Scan for the cell matching the given text and deliver its (x, y) coordinate at center. 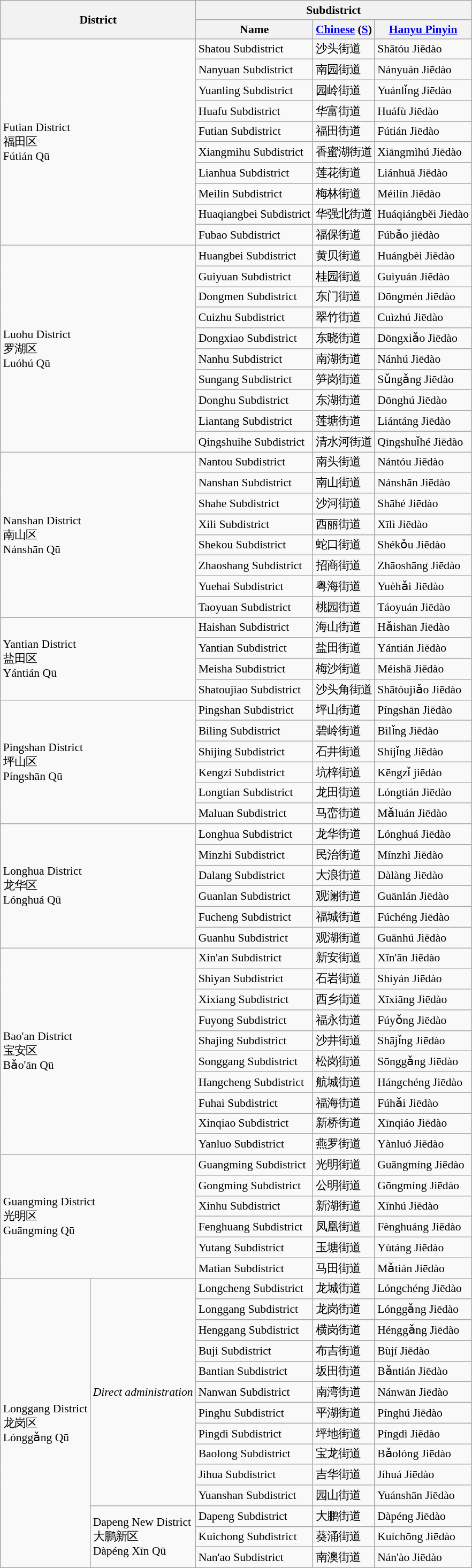
Nanshan District南山区Nánshān Qū (98, 535)
Donghu Subdistrict (255, 400)
Bǎntián Jiēdào (423, 1372)
Subdistrict (334, 10)
Yutang Subdistrict (255, 1248)
Lónghuá Jiēdào (423, 835)
Lóngtián Jiēdào (423, 793)
Fútián Jiēdào (423, 132)
沙头街道 (344, 49)
Qīngshuǐhé Jiēdào (423, 442)
Méilín Jiēdào (423, 194)
Huáfù Jiēdào (423, 111)
招商街道 (344, 566)
Futian Subdistrict (255, 132)
Nánhú Jiēdào (423, 360)
Liánhuā Jiēdào (423, 173)
Henggang Subdistrict (255, 1330)
Songgang Subdistrict (255, 1061)
碧岭街道 (344, 731)
Guiyuan Subdistrict (255, 276)
Kuichong Subdistrict (255, 1536)
Fucheng Subdistrict (255, 917)
梅沙街道 (344, 669)
Dalang Subdistrict (255, 875)
Guāngmíng Jiēdào (423, 1165)
Maluan Subdistrict (255, 814)
Shíyán Jiēdào (423, 979)
Hénggǎng Jiēdào (423, 1330)
Kengzi Subdistrict (255, 772)
Name (255, 29)
园山街道 (344, 1496)
Xīxiāng Jiēdào (423, 999)
Nantou Subdistrict (255, 462)
Mǎluán Jiēdào (423, 814)
Dàlàng Jiēdào (423, 875)
Pinghu Subdistrict (255, 1413)
Baolong Subdistrict (255, 1454)
大浪街道 (344, 875)
Biling Subdistrict (255, 731)
石岩街道 (344, 979)
Yántián Jiēdào (423, 648)
Sǔngǎng Jiēdào (423, 380)
Nánwān Jiēdào (423, 1392)
Hángchéng Jiēdào (423, 1083)
Meilin Subdistrict (255, 194)
石井街道 (344, 752)
Xili Subdistrict (255, 524)
新桥街道 (344, 1123)
笋岗街道 (344, 380)
Xinhu Subdistrict (255, 1206)
坂田街道 (344, 1372)
Bìlǐng Jiēdào (423, 731)
Shahe Subdistrict (255, 504)
Zhaoshang Subdistrict (255, 566)
Huáqiángběi Jiēdào (423, 214)
Fuyong Subdistrict (255, 1021)
Yuanshan Subdistrict (255, 1496)
Kuíchōng Jiēdào (423, 1536)
新湖街道 (344, 1206)
Fúchéng Jiēdào (423, 917)
龙岗街道 (344, 1310)
Dapeng Subdistrict (255, 1516)
龙华街道 (344, 835)
Hangcheng Subdistrict (255, 1083)
Minzhi Subdistrict (255, 855)
Yanluo Subdistrict (255, 1145)
Pingshan District坪山区Píngshān Qū (98, 762)
Lianhua Subdistrict (255, 173)
Shijing Subdistrict (255, 752)
Xīlì Jiēdào (423, 524)
Huángbèi Jiēdào (423, 256)
Shātóu Jiēdào (423, 49)
莲花街道 (344, 173)
Taoyuan Subdistrict (255, 607)
福海街道 (344, 1103)
Luohu District罗湖区Luóhú Qū (98, 349)
Guìyuán Jiēdào (423, 276)
松岗街道 (344, 1061)
沙头角街道 (344, 690)
Gongming Subdistrict (255, 1185)
清水河街道 (344, 442)
Yuehai Subdistrict (255, 586)
Bantian Subdistrict (255, 1372)
Liantang Subdistrict (255, 422)
District (98, 19)
燕罗街道 (344, 1145)
Nánshān Jiēdào (423, 484)
Futian District福田区Fútián Qū (98, 142)
东晓街道 (344, 338)
Yànluó Jiēdào (423, 1145)
Dàpéng Jiēdào (423, 1516)
Dongxiao Subdistrict (255, 338)
南山街道 (344, 484)
Bǎolóng Jiēdào (423, 1454)
华强北街道 (344, 214)
Píngdì Jiēdào (423, 1434)
南湾街道 (344, 1392)
Xixiang Subdistrict (255, 999)
Yantian District盐田区Yántián Qū (98, 659)
Meisha Subdistrict (255, 669)
Nányuán Jiēdào (423, 70)
马田街道 (344, 1268)
Xiangmihu Subdistrict (255, 153)
马峦街道 (344, 814)
Longcheng Subdistrict (255, 1289)
Shékǒu Jiēdào (423, 545)
盐田街道 (344, 648)
Xinqiao Subdistrict (255, 1123)
Shatoujiao Subdistrict (255, 690)
Qingshuihe Subdistrict (255, 442)
观澜街道 (344, 897)
园岭街道 (344, 91)
Sungang Subdistrict (255, 380)
Fúhǎi Jiēdào (423, 1103)
Xīnqiáo Jiēdào (423, 1123)
凤凰街道 (344, 1227)
Yantian Subdistrict (255, 648)
Yùtáng Jiēdào (423, 1248)
Dōngmén Jiēdào (423, 297)
Chinese (S) (344, 29)
Bùjí Jiēdào (423, 1351)
西乡街道 (344, 999)
Dōngxiǎo Jiēdào (423, 338)
Fubao Subdistrict (255, 235)
Nanyuan Subdistrict (255, 70)
Méishā Jiēdào (423, 669)
吉华街道 (344, 1475)
Huaqiangbei Subdistrict (255, 214)
Guanlan Subdistrict (255, 897)
东湖街道 (344, 400)
Xiāngmìhú Jiēdào (423, 153)
桃园街道 (344, 607)
Hǎishān Jiēdào (423, 628)
Huafu Subdistrict (255, 111)
Guangming District光明区Guāngmíng Qū (98, 1217)
Shāhé Jiēdào (423, 504)
Nanshan Subdistrict (255, 484)
观湖街道 (344, 937)
Guanhu Subdistrict (255, 937)
东门街道 (344, 297)
Nán'ào Jiēdào (423, 1558)
航城街道 (344, 1083)
Zhāoshāng Jiēdào (423, 566)
Pingdi Subdistrict (255, 1434)
粤海街道 (344, 586)
Kēngzǐ jiēdào (423, 772)
Shíjǐng Jiēdào (423, 752)
Shekou Subdistrict (255, 545)
Lóngchéng Jiēdào (423, 1289)
Xīnhú Jiēdào (423, 1206)
Guānhú Jiēdào (423, 937)
Fúbǎo jiēdào (423, 235)
Lónggǎng Jiēdào (423, 1310)
Haishan Subdistrict (255, 628)
Hanyu Pinyin (423, 29)
Sōnggǎng Jiēdào (423, 1061)
Táoyuán Jiēdào (423, 607)
Xin'an Subdistrict (255, 959)
Longhua Subdistrict (255, 835)
南头街道 (344, 462)
Nanhu Subdistrict (255, 360)
葵涌街道 (344, 1536)
Nanwan Subdistrict (255, 1392)
沙井街道 (344, 1041)
翠竹街道 (344, 318)
龙田街道 (344, 793)
福永街道 (344, 1021)
Shājǐng Jiēdào (423, 1041)
Pingshan Subdistrict (255, 710)
莲塘街道 (344, 422)
Yuánlǐng Jiēdào (423, 91)
Nan'ao Subdistrict (255, 1558)
Yuèhǎi Jiēdào (423, 586)
Buji Subdistrict (255, 1351)
Yuanling Subdistrict (255, 91)
Longgang District龙岗区Lónggǎng Qū (45, 1423)
Matian Subdistrict (255, 1268)
坪地街道 (344, 1434)
Mínzhì Jiēdào (423, 855)
民治街道 (344, 855)
Fuhai Subdistrict (255, 1103)
平湖街道 (344, 1413)
Xīn'ān Jiēdào (423, 959)
横岗街道 (344, 1330)
Longgang Subdistrict (255, 1310)
Guangming Subdistrict (255, 1165)
华富街道 (344, 111)
Mǎtián Jiēdào (423, 1268)
玉塘街道 (344, 1248)
Shajing Subdistrict (255, 1041)
宝龙街道 (344, 1454)
蛇口街道 (344, 545)
沙河街道 (344, 504)
布吉街道 (344, 1351)
Bao'an District宝安区Bǎo'ān Qū (98, 1051)
Nántóu Jiēdào (423, 462)
南湖街道 (344, 360)
Pínghú Jiēdào (423, 1413)
Cuìzhú Jiēdào (423, 318)
Dapeng New District 大鹏新区Dàpéng Xīn Qū (143, 1537)
南澳街道 (344, 1558)
福田街道 (344, 132)
Shātóujiǎo Jiēdào (423, 690)
新安街道 (344, 959)
公明街道 (344, 1185)
光明街道 (344, 1165)
Huangbei Subdistrict (255, 256)
海山街道 (344, 628)
梅林街道 (344, 194)
南园街道 (344, 70)
龙城街道 (344, 1289)
Píngshān Jiēdào (423, 710)
Gōngmíng Jiēdào (423, 1185)
Shatou Subdistrict (255, 49)
Fúyǒng Jiēdào (423, 1021)
福保街道 (344, 235)
Jíhuá Jiēdào (423, 1475)
Dongmen Subdistrict (255, 297)
坪山街道 (344, 710)
西丽街道 (344, 524)
Liántáng Jiēdào (423, 422)
黄贝街道 (344, 256)
Shiyan Subdistrict (255, 979)
Dōnghú Jiēdào (423, 400)
Fènghuáng Jiēdào (423, 1227)
Cuizhu Subdistrict (255, 318)
Longtian Subdistrict (255, 793)
大鹏街道 (344, 1516)
Yuánshān Jiēdào (423, 1496)
Fenghuang Subdistrict (255, 1227)
Guānlán Jiēdào (423, 897)
福城街道 (344, 917)
Direct administration (143, 1392)
桂园街道 (344, 276)
香蜜湖街道 (344, 153)
Jihua Subdistrict (255, 1475)
坑梓街道 (344, 772)
Longhua District龙华区Lónghuá Qū (98, 886)
